Provide the [x, y] coordinate of the cell's center where the given text is located.  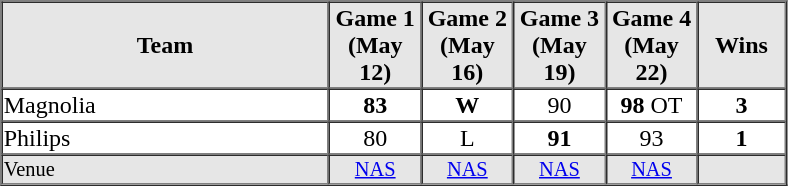
Team [165, 46]
98 OT [651, 104]
Venue [165, 169]
83 [375, 104]
Game 4 (May 22) [651, 46]
Game 1 (May 12) [375, 46]
Game 2 (May 16) [467, 46]
Game 3 (May 19) [559, 46]
90 [559, 104]
L [467, 138]
Wins [742, 46]
Philips [165, 138]
91 [559, 138]
80 [375, 138]
3 [742, 104]
93 [651, 138]
1 [742, 138]
W [467, 104]
Magnolia [165, 104]
